Return the (X, Y) coordinate for the center point of the cell that contains the specified text.  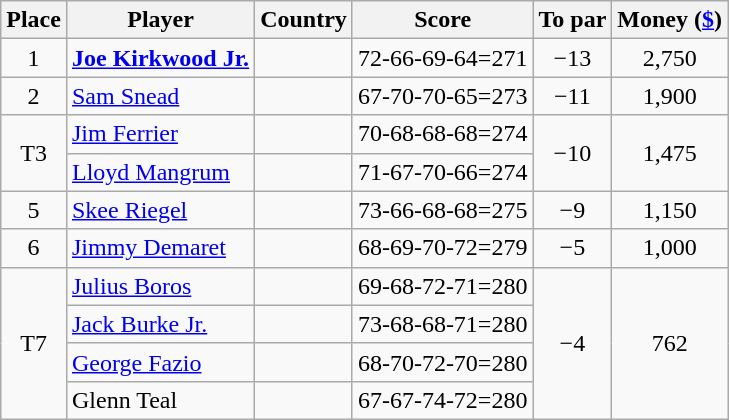
Score (442, 20)
67-70-70-65=273 (442, 96)
6 (34, 248)
George Fazio (160, 362)
72-66-69-64=271 (442, 58)
−4 (572, 343)
2,750 (670, 58)
−13 (572, 58)
1,000 (670, 248)
−9 (572, 210)
Country (304, 20)
Glenn Teal (160, 400)
69-68-72-71=280 (442, 286)
To par (572, 20)
Money ($) (670, 20)
T7 (34, 343)
2 (34, 96)
Sam Snead (160, 96)
−5 (572, 248)
73-68-68-71=280 (442, 324)
68-69-70-72=279 (442, 248)
70-68-68-68=274 (442, 134)
Lloyd Mangrum (160, 172)
1,900 (670, 96)
1,150 (670, 210)
Julius Boros (160, 286)
1,475 (670, 153)
Jack Burke Jr. (160, 324)
−11 (572, 96)
Jimmy Demaret (160, 248)
−10 (572, 153)
T3 (34, 153)
Player (160, 20)
Skee Riegel (160, 210)
1 (34, 58)
Place (34, 20)
67-67-74-72=280 (442, 400)
762 (670, 343)
5 (34, 210)
73-66-68-68=275 (442, 210)
Joe Kirkwood Jr. (160, 58)
71-67-70-66=274 (442, 172)
Jim Ferrier (160, 134)
68-70-72-70=280 (442, 362)
